From the cell containing the given text, extract its center point as [X, Y] coordinate. 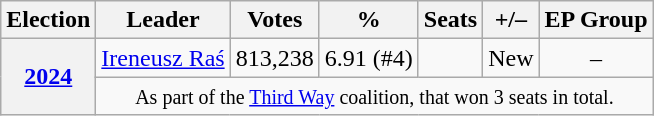
+/– [511, 20]
Votes [274, 20]
New [511, 58]
As part of the Third Way coalition, that won 3 seats in total. [374, 96]
% [368, 20]
6.91 (#4) [368, 58]
– [596, 58]
Seats [450, 20]
813,238 [274, 58]
2024 [48, 77]
EP Group [596, 20]
Ireneusz Raś [163, 58]
Leader [163, 20]
Election [48, 20]
